Extract the (x, y) coordinate from the center of the cell holding the provided text.  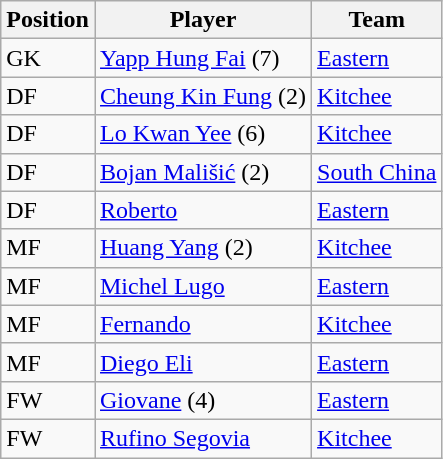
Team (377, 20)
South China (377, 172)
Bojan Mališić (2) (202, 172)
Huang Yang (2) (202, 248)
Cheung Kin Fung (2) (202, 96)
Diego Eli (202, 362)
Michel Lugo (202, 286)
Lo Kwan Yee (6) (202, 134)
GK (48, 58)
Fernando (202, 324)
Rufino Segovia (202, 438)
Giovane (4) (202, 400)
Position (48, 20)
Roberto (202, 210)
Yapp Hung Fai (7) (202, 58)
Player (202, 20)
